Return the [x, y] coordinate for the center point of the cell that contains the specified text.  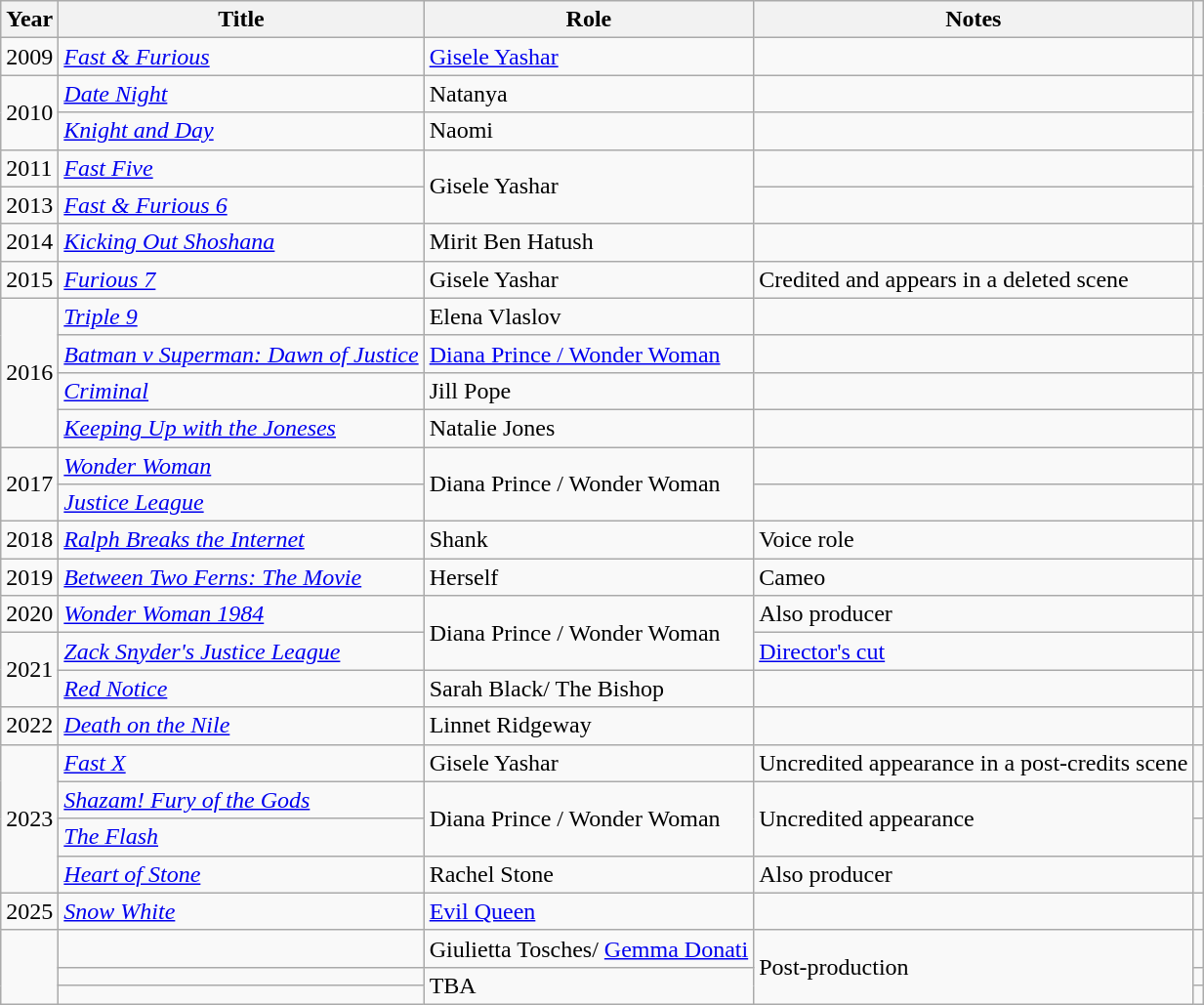
Shank [589, 540]
2025 [29, 911]
2017 [29, 484]
2016 [29, 372]
Wonder Woman 1984 [241, 614]
2020 [29, 614]
Linnet Ridgeway [589, 726]
Director's cut [974, 651]
Knight and Day [241, 131]
Mirit Ben Hatush [589, 242]
Batman v Superman: Dawn of Justice [241, 354]
Kicking Out Shoshana [241, 242]
Criminal [241, 391]
Naomi [589, 131]
2014 [29, 242]
Zack Snyder's Justice League [241, 651]
Credited and appears in a deleted scene [974, 279]
Evil Queen [589, 911]
Snow White [241, 911]
2015 [29, 279]
2011 [29, 168]
Justice League [241, 503]
Role [589, 20]
2021 [29, 670]
Triple 9 [241, 316]
Notes [974, 20]
Post-production [974, 967]
Cameo [974, 577]
Ralph Breaks the Internet [241, 540]
Between Two Ferns: The Movie [241, 577]
Shazam! Fury of the Gods [241, 800]
Uncredited appearance [974, 818]
2009 [29, 57]
Keeping Up with the Joneses [241, 428]
2022 [29, 726]
Red Notice [241, 689]
Natalie Jones [589, 428]
Rachel Stone [589, 874]
Year [29, 20]
Sarah Black/ The Bishop [589, 689]
Heart of Stone [241, 874]
2023 [29, 818]
Fast & Furious 6 [241, 205]
Furious 7 [241, 279]
2019 [29, 577]
The Flash [241, 837]
2018 [29, 540]
Elena Vlaslov [589, 316]
Wonder Woman [241, 466]
Giulietta Tosches/ Gemma Donati [589, 948]
Fast & Furious [241, 57]
Herself [589, 577]
Jill Pope [589, 391]
Voice role [974, 540]
2013 [29, 205]
Natanya [589, 94]
TBA [589, 985]
Death on the Nile [241, 726]
Title [241, 20]
2010 [29, 112]
Fast Five [241, 168]
Date Night [241, 94]
Fast X [241, 763]
Uncredited appearance in a post-credits scene [974, 763]
